Pinpoint the cell where the given text exists, returning its (X, Y) midpoint coordinate. 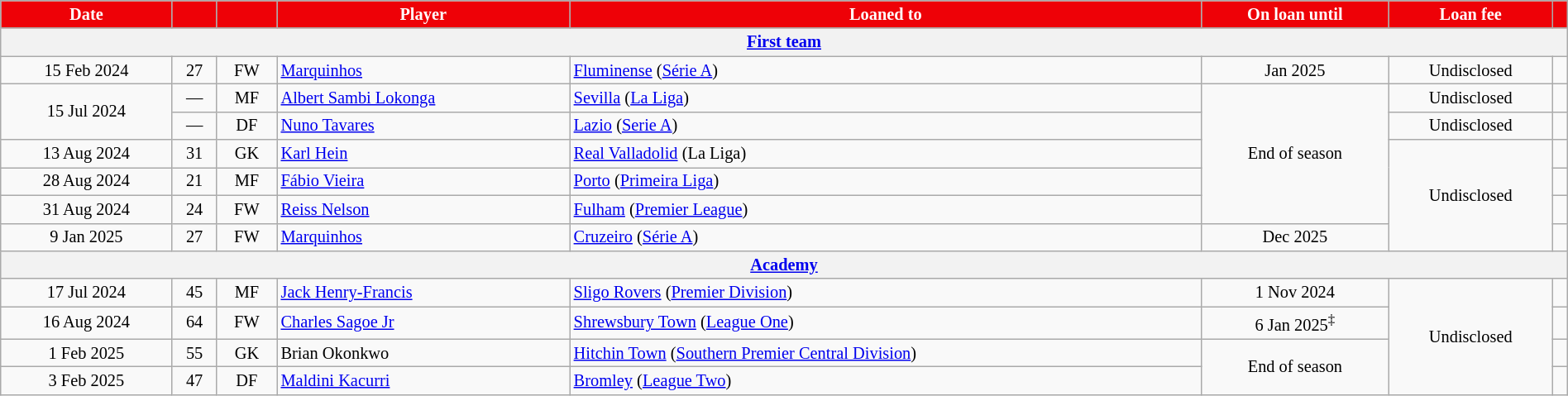
Shrewsbury Town (League One) (886, 322)
15 Feb 2024 (86, 70)
Albert Sambi Lokonga (423, 98)
Loaned to (886, 14)
31 (194, 154)
3 Feb 2025 (86, 380)
First team (784, 42)
Academy (784, 265)
Jack Henry-Francis (423, 293)
64 (194, 322)
15 Jul 2024 (86, 111)
21 (194, 181)
Brian Okonkwo (423, 353)
6 Jan 2025‡ (1295, 322)
1 Nov 2024 (1295, 293)
9 Jan 2025 (86, 237)
Sevilla (La Liga) (886, 98)
16 Aug 2024 (86, 322)
Hitchin Town (Southern Premier Central Division) (886, 353)
Karl Hein (423, 154)
17 Jul 2024 (86, 293)
On loan until (1295, 14)
Jan 2025 (1295, 70)
Bromley (League Two) (886, 380)
13 Aug 2024 (86, 154)
Real Valladolid (La Liga) (886, 154)
Sligo Rovers (Premier Division) (886, 293)
Lazio (Serie A) (886, 126)
Cruzeiro (Série A) (886, 237)
Maldini Kacurri (423, 380)
Date (86, 14)
55 (194, 353)
45 (194, 293)
Charles Sagoe Jr (423, 322)
31 Aug 2024 (86, 209)
Nuno Tavares (423, 126)
47 (194, 380)
28 Aug 2024 (86, 181)
1 Feb 2025 (86, 353)
Porto (Primeira Liga) (886, 181)
24 (194, 209)
Dec 2025 (1295, 237)
Fábio Vieira (423, 181)
Loan fee (1470, 14)
Player (423, 14)
Fulham (Premier League) (886, 209)
Fluminense (Série A) (886, 70)
Reiss Nelson (423, 209)
